Find where the given text appears and provide that cell's center as [x, y] coordinate. 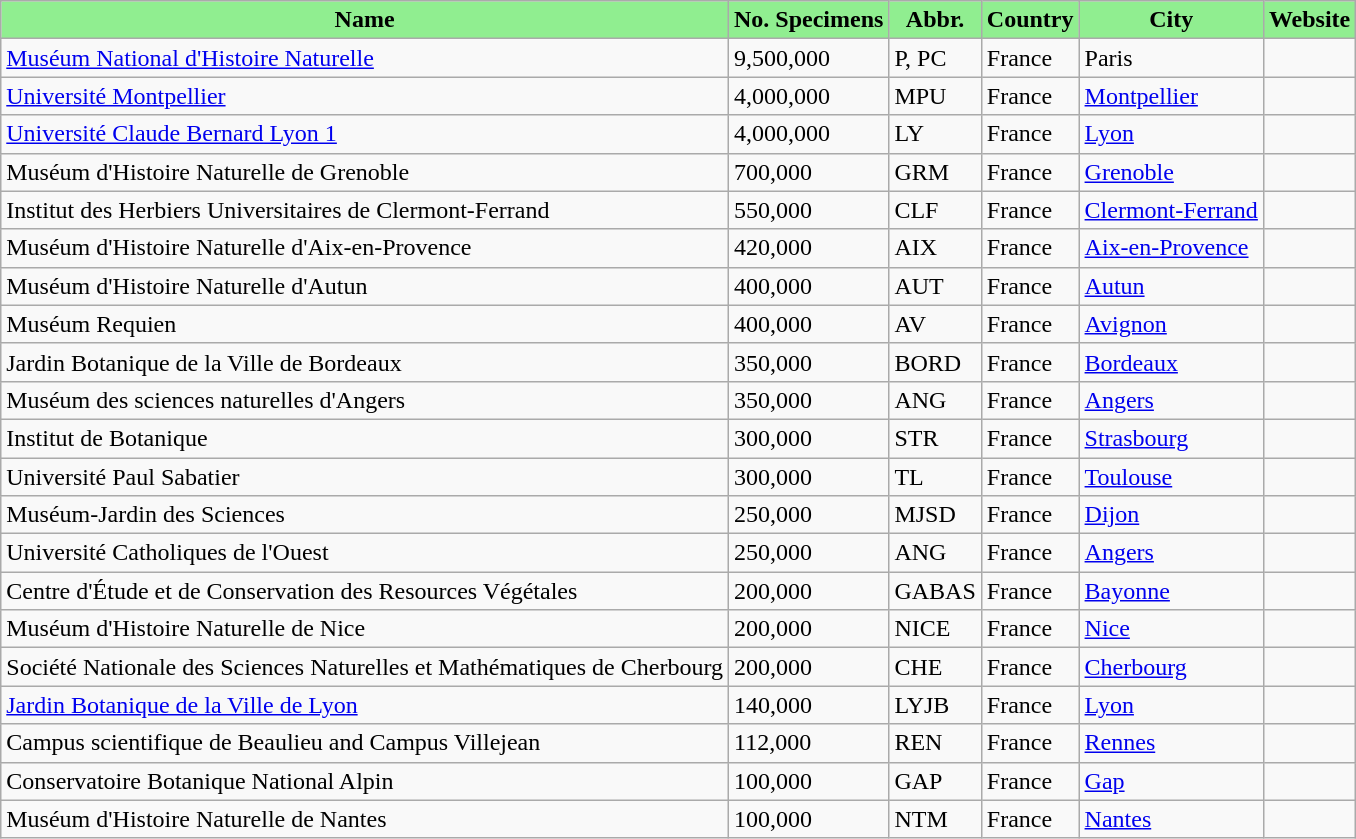
Paris [1171, 58]
Muséum des sciences naturelles d'Angers [365, 400]
Muséum d'Histoire Naturelle de Nantes [365, 819]
140,000 [808, 705]
CHE [935, 667]
Grenoble [1171, 172]
Université Montpellier [365, 96]
Name [365, 20]
P, PC [935, 58]
Bayonne [1171, 591]
GABAS [935, 591]
Campus scientifique de Beaulieu and Campus Villejean [365, 743]
GRM [935, 172]
Institut de Botanique [365, 438]
9,500,000 [808, 58]
Institut des Herbiers Universitaires de Clermont-Ferrand [365, 210]
Nantes [1171, 819]
Bordeaux [1171, 362]
No. Specimens [808, 20]
Centre d'Étude et de Conservation des Resources Végétales [365, 591]
NTM [935, 819]
700,000 [808, 172]
Muséum d'Histoire Naturelle de Grenoble [365, 172]
Muséum d'Histoire Naturelle de Nice [365, 629]
Cherbourg [1171, 667]
420,000 [808, 248]
Autun [1171, 286]
REN [935, 743]
NICE [935, 629]
Aix-en-Provence [1171, 248]
STR [935, 438]
112,000 [808, 743]
GAP [935, 781]
Montpellier [1171, 96]
Dijon [1171, 515]
Université Paul Sabatier [365, 477]
Muséum d'Histoire Naturelle d'Autun [365, 286]
MPU [935, 96]
Abbr. [935, 20]
Toulouse [1171, 477]
TL [935, 477]
Nice [1171, 629]
Conservatoire Botanique National Alpin [365, 781]
AUT [935, 286]
Website [1309, 20]
LYJB [935, 705]
Country [1030, 20]
Strasbourg [1171, 438]
City [1171, 20]
550,000 [808, 210]
Jardin Botanique de la Ville de Lyon [365, 705]
Gap [1171, 781]
BORD [935, 362]
Avignon [1171, 324]
Muséum National d'Histoire Naturelle [365, 58]
Muséum d'Histoire Naturelle d'Aix-en-Provence [365, 248]
Muséum Requien [365, 324]
AV [935, 324]
Rennes [1171, 743]
Université Claude Bernard Lyon 1 [365, 134]
Clermont-Ferrand [1171, 210]
LY [935, 134]
Muséum-Jardin des Sciences [365, 515]
CLF [935, 210]
AIX [935, 248]
MJSD [935, 515]
Jardin Botanique de la Ville de Bordeaux [365, 362]
Société Nationale des Sciences Naturelles et Mathématiques de Cherbourg [365, 667]
Université Catholiques de l'Ouest [365, 553]
